For the text-containing cell, return its midpoint in (X, Y) coordinate format. 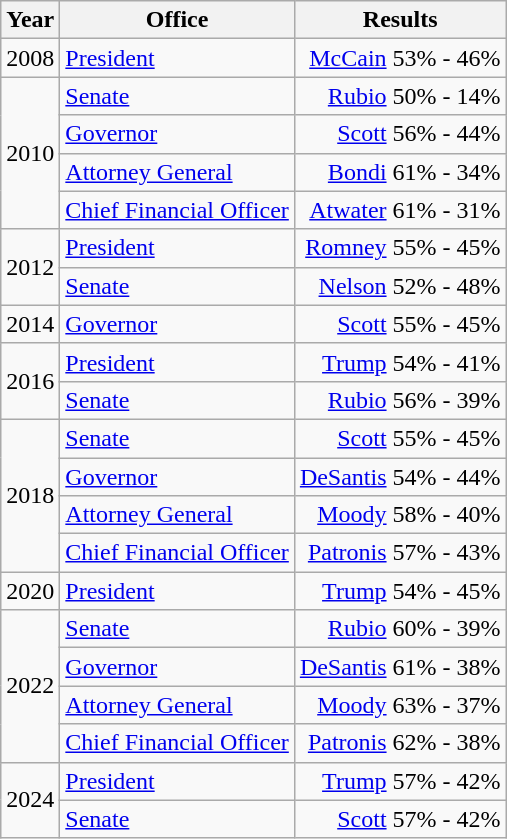
2024 (30, 800)
Bondi 61% - 34% (400, 172)
Rubio 56% - 39% (400, 400)
Patronis 57% - 43% (400, 553)
Nelson 52% - 48% (400, 286)
DeSantis 61% - 38% (400, 667)
2014 (30, 324)
McCain 53% - 46% (400, 58)
Moody 58% - 40% (400, 515)
Trump 57% - 42% (400, 781)
2010 (30, 153)
2008 (30, 58)
2018 (30, 495)
2020 (30, 591)
Year (30, 20)
Trump 54% - 41% (400, 362)
Scott 57% - 42% (400, 819)
2012 (30, 267)
Scott 56% - 44% (400, 134)
2016 (30, 381)
2022 (30, 686)
Office (178, 20)
Romney 55% - 45% (400, 248)
DeSantis 54% - 44% (400, 477)
Rubio 50% - 14% (400, 96)
Trump 54% - 45% (400, 591)
Rubio 60% - 39% (400, 629)
Moody 63% - 37% (400, 705)
Patronis 62% - 38% (400, 743)
Results (400, 20)
Atwater 61% - 31% (400, 210)
